Find where the given text appears and provide that cell's center as (X, Y) coordinate. 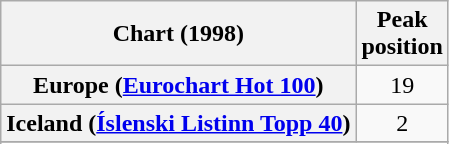
Chart (1998) (178, 34)
Peakposition (402, 34)
Europe (Eurochart Hot 100) (178, 85)
19 (402, 85)
2 (402, 123)
Iceland (Íslenski Listinn Topp 40) (178, 123)
